For the text-containing cell, return its midpoint in (x, y) coordinate format. 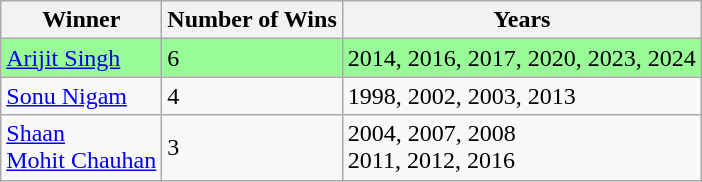
ShaanMohit Chauhan (82, 148)
2014, 2016, 2017, 2020, 2023, 2024 (522, 58)
2004, 2007, 20082011, 2012, 2016 (522, 148)
Sonu Nigam (82, 96)
3 (252, 148)
Winner (82, 20)
6 (252, 58)
Arijit Singh (82, 58)
Years (522, 20)
1998, 2002, 2003, 2013 (522, 96)
4 (252, 96)
Number of Wins (252, 20)
